Identify which cell holds the provided text, then report its [X, Y] central coordinate. 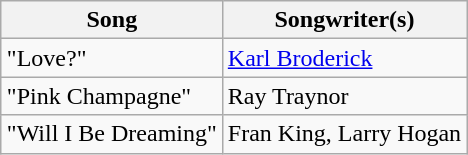
"Will I Be Dreaming" [112, 134]
Fran King, Larry Hogan [344, 134]
Ray Traynor [344, 96]
Song [112, 20]
"Love?" [112, 58]
"Pink Champagne" [112, 96]
Songwriter(s) [344, 20]
Karl Broderick [344, 58]
